Determine the (X, Y) coordinate at the center of the cell enclosing the given text.  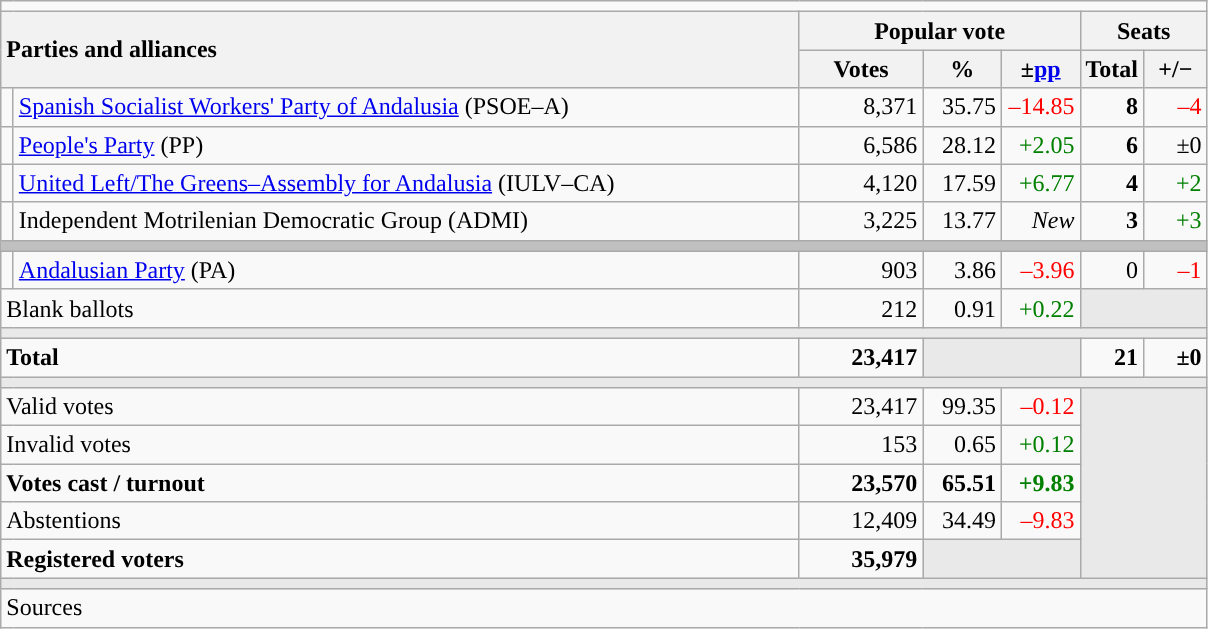
+0.22 (1040, 308)
35.75 (962, 107)
3 (1112, 221)
28.12 (962, 145)
8 (1112, 107)
153 (861, 445)
+9.83 (1040, 483)
Invalid votes (400, 445)
–3.96 (1040, 270)
United Left/The Greens–Assembly for Andalusia (IULV–CA) (406, 183)
Popular vote (940, 31)
13.77 (962, 221)
% (962, 69)
+2 (1176, 183)
–14.85 (1040, 107)
17.59 (962, 183)
8,371 (861, 107)
Votes cast / turnout (400, 483)
3.86 (962, 270)
23,570 (861, 483)
6 (1112, 145)
+2.05 (1040, 145)
0 (1112, 270)
21 (1112, 357)
6,586 (861, 145)
New (1040, 221)
Valid votes (400, 407)
Seats (1144, 31)
12,409 (861, 521)
+3 (1176, 221)
903 (861, 270)
0.91 (962, 308)
4 (1112, 183)
65.51 (962, 483)
Spanish Socialist Workers' Party of Andalusia (PSOE–A) (406, 107)
Abstentions (400, 521)
35,979 (861, 559)
Sources (604, 608)
Independent Motrilenian Democratic Group (ADMI) (406, 221)
Votes (861, 69)
Blank ballots (400, 308)
0.65 (962, 445)
34.49 (962, 521)
+0.12 (1040, 445)
Registered voters (400, 559)
–9.83 (1040, 521)
+6.77 (1040, 183)
3,225 (861, 221)
–0.12 (1040, 407)
99.35 (962, 407)
±pp (1040, 69)
Andalusian Party (PA) (406, 270)
4,120 (861, 183)
–1 (1176, 270)
Parties and alliances (400, 50)
+/− (1176, 69)
People's Party (PP) (406, 145)
212 (861, 308)
–4 (1176, 107)
